Return the (X, Y) coordinate for the center point of the cell that contains the specified text.  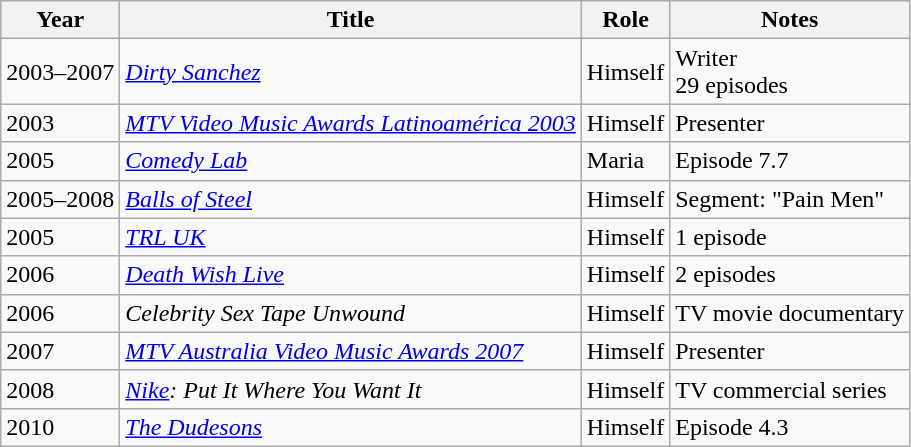
Celebrity Sex Tape Unwound (351, 313)
Balls of Steel (351, 199)
Dirty Sanchez (351, 72)
2008 (60, 389)
TV commercial series (790, 389)
Episode 7.7 (790, 161)
1 episode (790, 237)
2003 (60, 123)
The Dudesons (351, 427)
MTV Australia Video Music Awards 2007 (351, 351)
2 episodes (790, 275)
Year (60, 20)
TRL UK (351, 237)
Title (351, 20)
Writer29 episodes (790, 72)
Nike: Put It Where You Want It (351, 389)
2005–2008 (60, 199)
2003–2007 (60, 72)
MTV Video Music Awards Latinoamérica 2003 (351, 123)
Segment: "Pain Men" (790, 199)
Comedy Lab (351, 161)
Role (625, 20)
Episode 4.3 (790, 427)
Maria (625, 161)
Death Wish Live (351, 275)
2007 (60, 351)
2010 (60, 427)
Notes (790, 20)
TV movie documentary (790, 313)
